Output the (X, Y) coordinate of the center of the cell containing the given text.  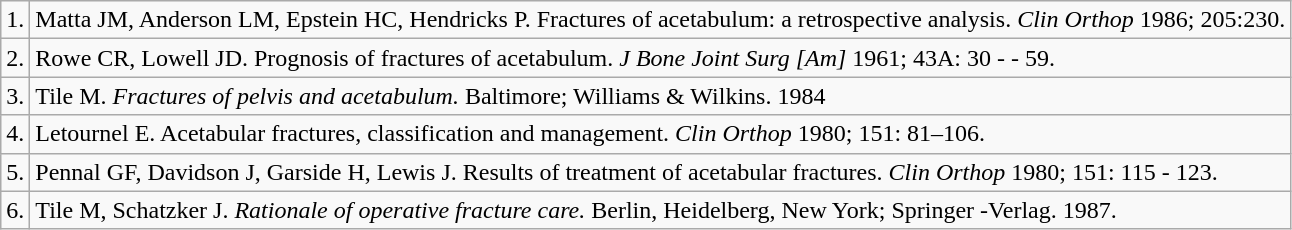
6. (16, 210)
Pennal GF, Davidson J, Garside H, Lewis J. Results of treatment of acetabular fractures. Clin Orthop 1980; 151: 115 - 123. (660, 172)
Matta JM, Anderson LM, Epstein HC, Hendricks P. Fractures of acetabulum: a retrospective analysis. Clin Orthop 1986; 205:230. (660, 20)
5. (16, 172)
Letournel E. Acetabular fractures, classification and management. Clin Orthop 1980; 151: 81–106. (660, 134)
Rowe CR, Lowell JD. Prognosis of fractures of acetabulum. J Bone Joint Surg [Am] 1961; 43A: 30 - - 59. (660, 58)
2. (16, 58)
4. (16, 134)
Tile M, Schatzker J. Rationale of operative fracture care. Berlin, Heidelberg, New York; Springer -Verlag. 1987. (660, 210)
Tile M. Fractures of pelvis and acetabulum. Baltimore; Williams & Wilkins. 1984 (660, 96)
1. (16, 20)
3. (16, 96)
